From the cell containing the given text, extract its center point as [x, y] coordinate. 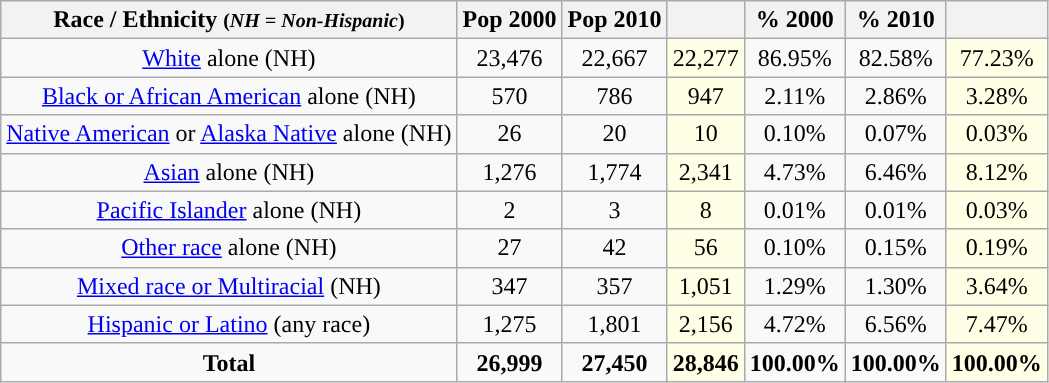
2.86% [896, 96]
1,051 [706, 286]
Other race alone (NH) [229, 248]
947 [706, 96]
22,277 [706, 58]
6.46% [896, 172]
20 [614, 134]
3.28% [996, 96]
Hispanic or Latino (any race) [229, 324]
Pacific Islander alone (NH) [229, 210]
Native American or Alaska Native alone (NH) [229, 134]
23,476 [510, 58]
26,999 [510, 362]
26 [510, 134]
% 2010 [896, 20]
86.95% [794, 58]
White alone (NH) [229, 58]
% 2000 [794, 20]
10 [706, 134]
570 [510, 96]
0.19% [996, 248]
786 [614, 96]
Pop 2010 [614, 20]
Race / Ethnicity (NH = Non-Hispanic) [229, 20]
42 [614, 248]
28,846 [706, 362]
6.56% [896, 324]
27,450 [614, 362]
4.73% [794, 172]
7.47% [996, 324]
0.15% [896, 248]
2,156 [706, 324]
1,801 [614, 324]
0.07% [896, 134]
Total [229, 362]
4.72% [794, 324]
357 [614, 286]
3.64% [996, 286]
2,341 [706, 172]
Mixed race or Multiracial (NH) [229, 286]
1,774 [614, 172]
1.30% [896, 286]
1,275 [510, 324]
27 [510, 248]
2.11% [794, 96]
3 [614, 210]
22,667 [614, 58]
Black or African American alone (NH) [229, 96]
1.29% [794, 286]
Pop 2000 [510, 20]
Asian alone (NH) [229, 172]
8 [706, 210]
56 [706, 248]
8.12% [996, 172]
347 [510, 286]
82.58% [896, 58]
2 [510, 210]
1,276 [510, 172]
77.23% [996, 58]
